Pinpoint the cell where the given text exists, returning its (X, Y) midpoint coordinate. 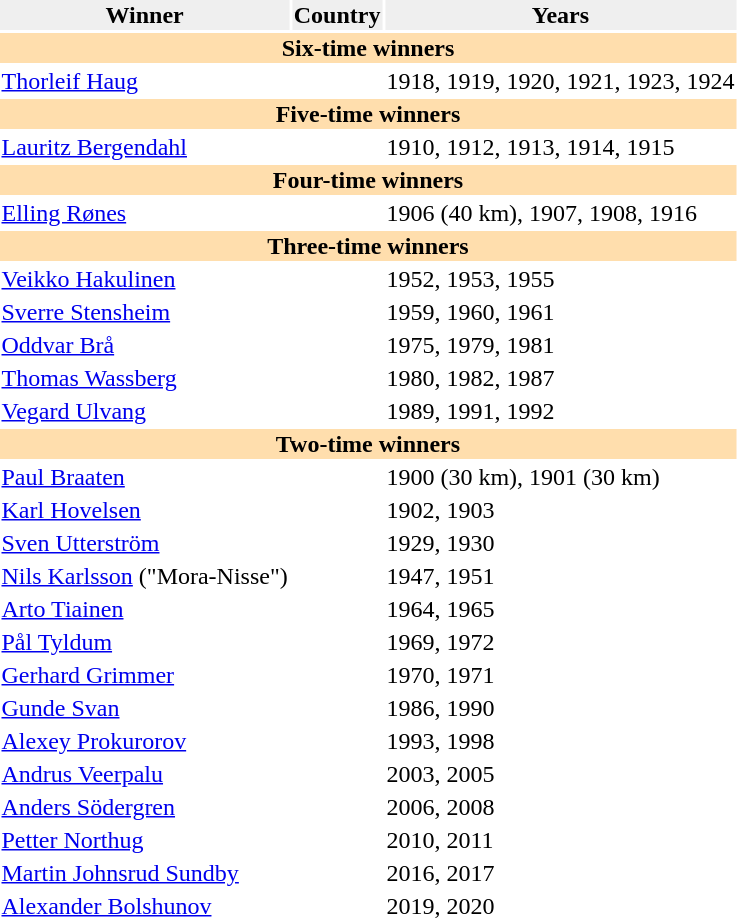
2010, 2011 (560, 840)
1900 (30 km), 1901 (30 km) (560, 477)
1947, 1951 (560, 576)
Paul Braaten (144, 477)
Six-time winners (368, 48)
1970, 1971 (560, 675)
1910, 1912, 1913, 1914, 1915 (560, 147)
2016, 2017 (560, 873)
Sven Utterström (144, 543)
Winner (144, 15)
Sverre Stensheim (144, 312)
Arto Tiainen (144, 609)
Three-time winners (368, 246)
Pål Tyldum (144, 642)
Years (560, 15)
1980, 1982, 1987 (560, 378)
Karl Hovelsen (144, 510)
Alexey Prokurorov (144, 741)
Nils Karlsson ("Mora-Nisse") (144, 576)
Vegard Ulvang (144, 411)
Five-time winners (368, 114)
1906 (40 km), 1907, 1908, 1916 (560, 213)
1989, 1991, 1992 (560, 411)
Lauritz Bergendahl (144, 147)
1975, 1979, 1981 (560, 345)
Two-time winners (368, 444)
Oddvar Brå (144, 345)
2006, 2008 (560, 807)
Elling Rønes (144, 213)
1969, 1972 (560, 642)
1902, 1903 (560, 510)
Thorleif Haug (144, 81)
Country (337, 15)
Gunde Svan (144, 708)
Andrus Veerpalu (144, 774)
1959, 1960, 1961 (560, 312)
1993, 1998 (560, 741)
2003, 2005 (560, 774)
Veikko Hakulinen (144, 279)
Four-time winners (368, 180)
1964, 1965 (560, 609)
Thomas Wassberg (144, 378)
1952, 1953, 1955 (560, 279)
Anders Södergren (144, 807)
Gerhard Grimmer (144, 675)
1929, 1930 (560, 543)
Martin Johnsrud Sundby (144, 873)
1986, 1990 (560, 708)
1918, 1919, 1920, 1921, 1923, 1924 (560, 81)
Petter Northug (144, 840)
